Identify which cell holds the provided text, then report its (X, Y) central coordinate. 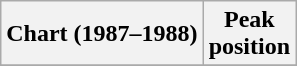
Chart (1987–1988) (102, 34)
Peak position (249, 34)
